Find where the given text appears and provide that cell's center as (x, y) coordinate. 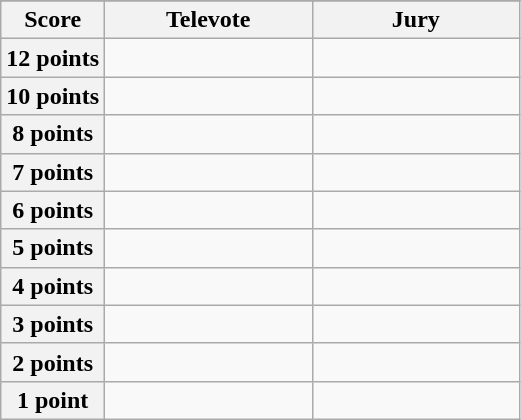
3 points (53, 324)
Score (53, 20)
2 points (53, 362)
12 points (53, 58)
1 point (53, 400)
7 points (53, 172)
Jury (416, 20)
5 points (53, 248)
4 points (53, 286)
8 points (53, 134)
Televote (209, 20)
6 points (53, 210)
10 points (53, 96)
